For the text-containing cell, return its midpoint in [X, Y] coordinate format. 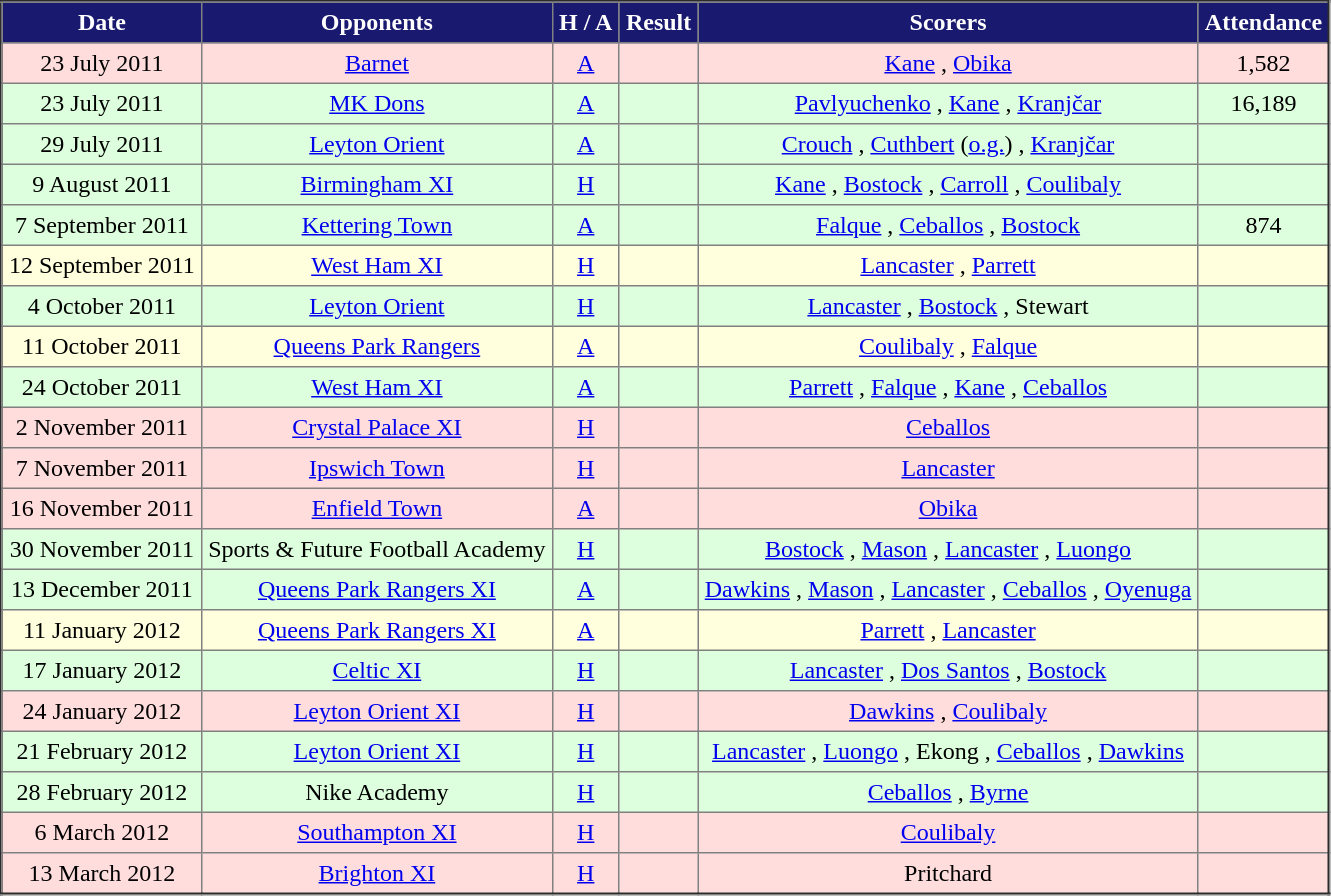
6 March 2012 [102, 832]
Parrett , Lancaster [948, 630]
16,189 [1264, 103]
Crouch , Cuthbert (o.g.) , Kranjčar [948, 144]
7 September 2011 [102, 225]
12 September 2011 [102, 265]
Attendance [1264, 22]
4 October 2011 [102, 306]
29 July 2011 [102, 144]
Lancaster , Dos Santos , Bostock [948, 670]
Scorers [948, 22]
Opponents [376, 22]
Result [658, 22]
13 December 2011 [102, 589]
9 August 2011 [102, 184]
Queens Park Rangers [376, 346]
Coulibaly , Falque [948, 346]
11 January 2012 [102, 630]
11 October 2011 [102, 346]
Pritchard [948, 874]
Lancaster , Bostock , Stewart [948, 306]
Brighton XI [376, 874]
Southampton XI [376, 832]
Celtic XI [376, 670]
Lancaster [948, 468]
Lancaster , Luongo , Ekong , Ceballos , Dawkins [948, 751]
Lancaster , Parrett [948, 265]
16 November 2011 [102, 508]
Birmingham XI [376, 184]
Falque , Ceballos , Bostock [948, 225]
13 March 2012 [102, 874]
2 November 2011 [102, 427]
H / A [586, 22]
24 January 2012 [102, 711]
Coulibaly [948, 832]
Ceballos , Byrne [948, 792]
Date [102, 22]
Ipswich Town [376, 468]
Sports & Future Football Academy [376, 549]
Dawkins , Mason , Lancaster , Ceballos , Oyenuga [948, 589]
874 [1264, 225]
Kane , Obika [948, 63]
28 February 2012 [102, 792]
Bostock , Mason , Lancaster , Luongo [948, 549]
1,582 [1264, 63]
Barnet [376, 63]
Parrett , Falque , Kane , Ceballos [948, 387]
Ceballos [948, 427]
Pavlyuchenko , Kane , Kranjčar [948, 103]
Kettering Town [376, 225]
MK Dons [376, 103]
7 November 2011 [102, 468]
21 February 2012 [102, 751]
24 October 2011 [102, 387]
Kane , Bostock , Carroll , Coulibaly [948, 184]
Crystal Palace XI [376, 427]
Enfield Town [376, 508]
Nike Academy [376, 792]
30 November 2011 [102, 549]
17 January 2012 [102, 670]
Obika [948, 508]
Dawkins , Coulibaly [948, 711]
